For the text-containing cell, return its midpoint in (X, Y) coordinate format. 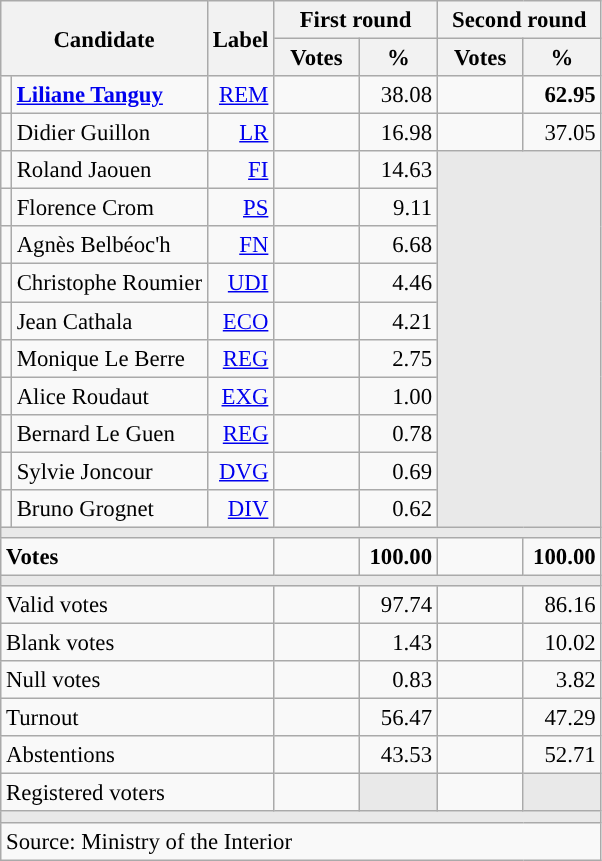
16.98 (398, 133)
37.05 (562, 133)
10.02 (562, 643)
FN (240, 245)
52.71 (562, 755)
Florence Crom (109, 208)
Sylvie Joncour (109, 471)
REM (240, 95)
97.74 (398, 605)
Monique Le Berre (109, 358)
1.00 (398, 396)
Valid votes (138, 605)
UDI (240, 283)
0.83 (398, 680)
Second round (519, 20)
2.75 (398, 358)
47.29 (562, 718)
Liliane Tanguy (109, 95)
86.16 (562, 605)
0.62 (398, 509)
6.68 (398, 245)
0.69 (398, 471)
Bernard Le Guen (109, 433)
Abstentions (138, 755)
DVG (240, 471)
14.63 (398, 170)
0.78 (398, 433)
Turnout (138, 718)
Label (240, 38)
4.21 (398, 321)
Candidate (104, 38)
43.53 (398, 755)
Null votes (138, 680)
9.11 (398, 208)
4.46 (398, 283)
56.47 (398, 718)
1.43 (398, 643)
DIV (240, 509)
62.95 (562, 95)
EXG (240, 396)
Source: Ministry of the Interior (301, 841)
Roland Jaouen (109, 170)
FI (240, 170)
LR (240, 133)
Blank votes (138, 643)
38.08 (398, 95)
Registered voters (138, 793)
Jean Cathala (109, 321)
Alice Roudaut (109, 396)
3.82 (562, 680)
PS (240, 208)
Agnès Belbéoc'h (109, 245)
Christophe Roumier (109, 283)
Didier Guillon (109, 133)
Bruno Grognet (109, 509)
First round (356, 20)
ECO (240, 321)
